Search for the cell housing the specified text and yield its (X, Y) center coordinate. 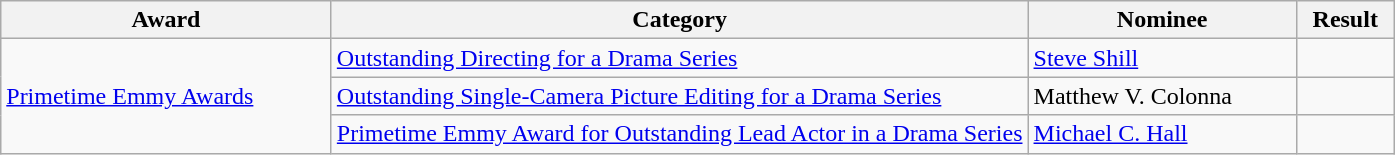
Award (166, 20)
Steve Shill (1162, 58)
Michael C. Hall (1162, 134)
Category (680, 20)
Outstanding Single-Camera Picture Editing for a Drama Series (680, 96)
Outstanding Directing for a Drama Series (680, 58)
Primetime Emmy Award for Outstanding Lead Actor in a Drama Series (680, 134)
Result (1345, 20)
Matthew V. Colonna (1162, 96)
Primetime Emmy Awards (166, 96)
Nominee (1162, 20)
